Identify which cell holds the provided text, then report its (X, Y) central coordinate. 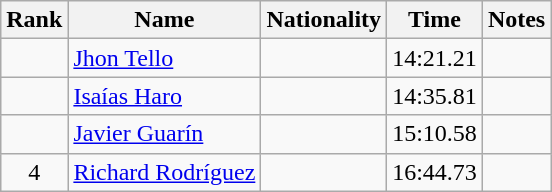
Time (435, 20)
Name (164, 20)
15:10.58 (435, 134)
Isaías Haro (164, 96)
Notes (516, 20)
4 (34, 172)
14:21.21 (435, 58)
16:44.73 (435, 172)
Rank (34, 20)
Nationality (324, 20)
Richard Rodríguez (164, 172)
Jhon Tello (164, 58)
14:35.81 (435, 96)
Javier Guarín (164, 134)
